From the cell containing the given text, extract its center point as [x, y] coordinate. 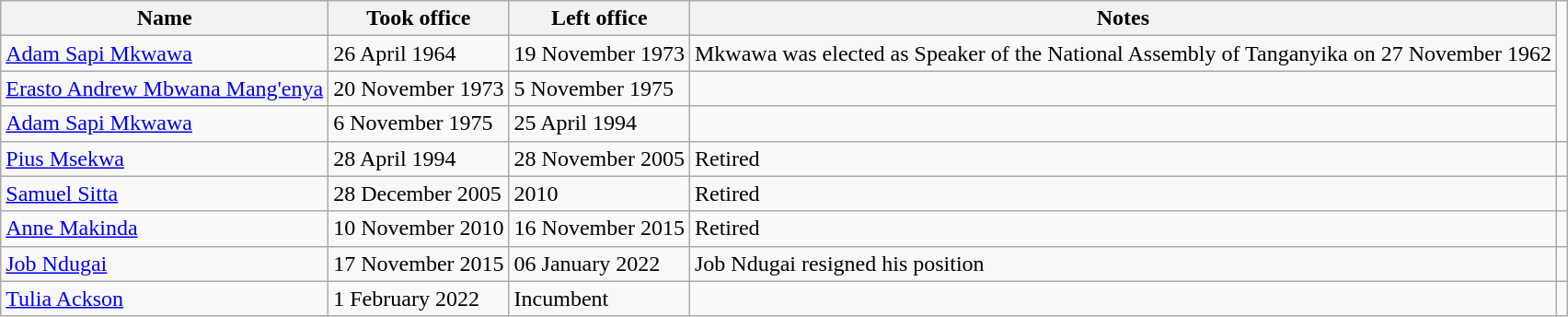
2010 [599, 194]
Mkwawa was elected as Speaker of the National Assembly of Tanganyika on 27 November 1962 [1123, 53]
28 November 2005 [599, 158]
16 November 2015 [599, 229]
Samuel Sitta [165, 194]
Notes [1123, 18]
Erasto Andrew Mbwana Mang'enya [165, 88]
6 November 1975 [419, 123]
26 April 1964 [419, 53]
Anne Makinda [165, 229]
25 April 1994 [599, 123]
Incumbent [599, 299]
Took office [419, 18]
20 November 1973 [419, 88]
28 April 1994 [419, 158]
1 February 2022 [419, 299]
Tulia Ackson [165, 299]
Name [165, 18]
Pius Msekwa [165, 158]
06 January 2022 [599, 264]
5 November 1975 [599, 88]
Left office [599, 18]
Job Ndugai resigned his position [1123, 264]
17 November 2015 [419, 264]
Job Ndugai [165, 264]
19 November 1973 [599, 53]
10 November 2010 [419, 229]
28 December 2005 [419, 194]
